Return [X, Y] of the center of cell containing provided text 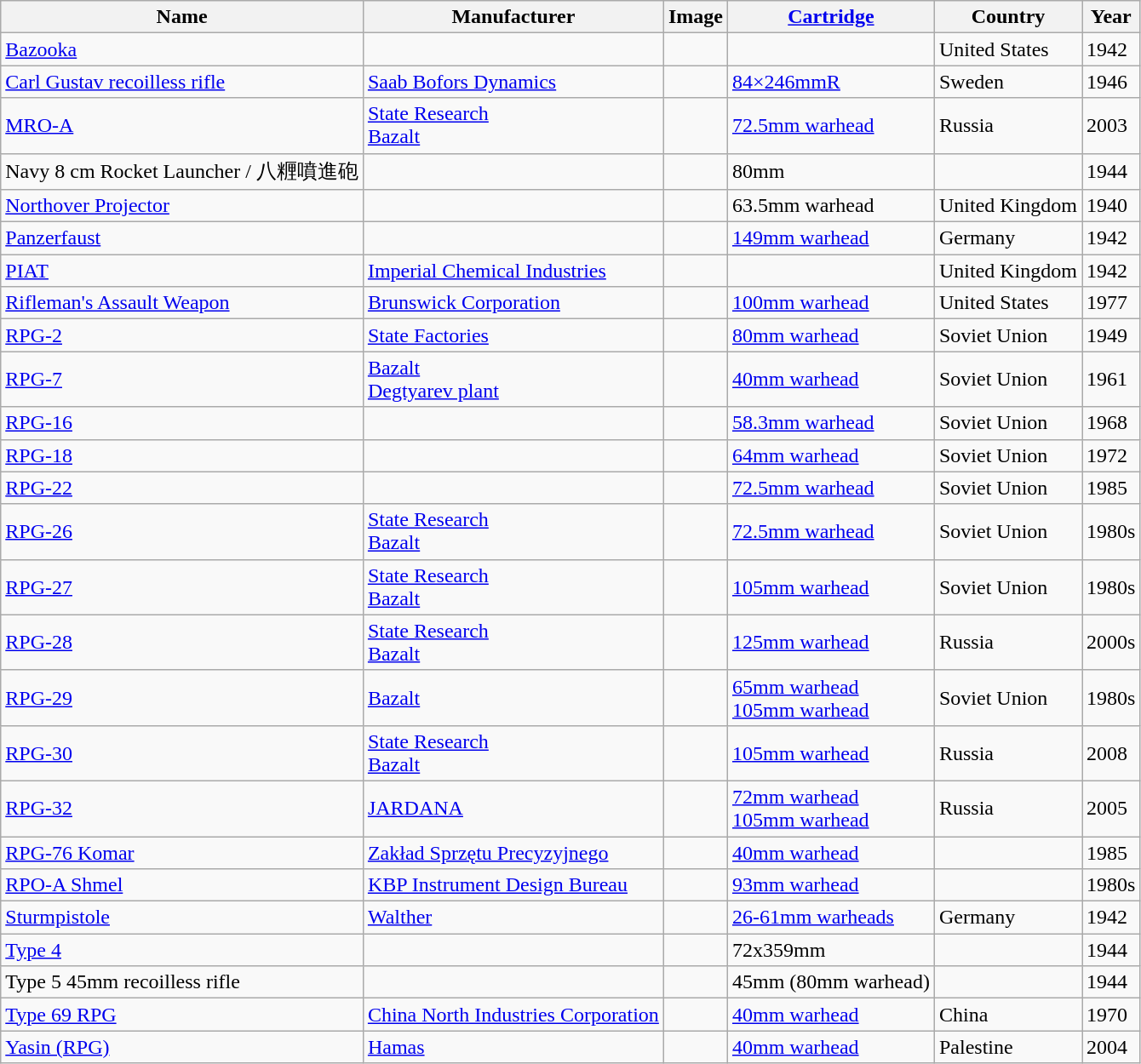
Northover Projector [182, 206]
100mm warhead [831, 303]
Walther [513, 918]
Rifleman's Assault Weapon [182, 303]
RPO-A Shmel [182, 885]
72mm warhead105mm warhead [831, 809]
1977 [1110, 303]
Cartridge [831, 17]
RPG-2 [182, 335]
2000s [1110, 642]
72x359mm [831, 950]
KBP Instrument Design Bureau [513, 885]
Brunswick Corporation [513, 303]
93mm warhead [831, 885]
2004 [1110, 1047]
China [1008, 1015]
1940 [1110, 206]
MRO-A [182, 126]
Type 4 [182, 950]
149mm warhead [831, 238]
64mm warhead [831, 455]
RPG-28 [182, 642]
Year [1110, 17]
Manufacturer [513, 17]
1961 [1110, 380]
Panzerfaust [182, 238]
JARDANA [513, 809]
2003 [1110, 126]
RPG-22 [182, 488]
Yasin (RPG) [182, 1047]
Sturmpistole [182, 918]
Hamas [513, 1047]
China North Industries Corporation [513, 1015]
RPG-18 [182, 455]
Palestine [1008, 1047]
RPG-16 [182, 423]
Type 5 45mm recoilless rifle [182, 982]
65mm warhead105mm warhead [831, 698]
BazaltDegtyarev plant [513, 380]
RPG-7 [182, 380]
RPG-27 [182, 587]
RPG-32 [182, 809]
125mm warhead [831, 642]
Navy 8 cm Rocket Launcher / 八糎噴進砲 [182, 172]
Type 69 RPG [182, 1015]
RPG-30 [182, 752]
1949 [1110, 335]
Bazooka [182, 49]
PIAT [182, 271]
80mm [831, 172]
1946 [1110, 82]
63.5mm warhead [831, 206]
26-61mm warheads [831, 918]
RPG-29 [182, 698]
State Factories [513, 335]
2005 [1110, 809]
Imperial Chemical Industries [513, 271]
1972 [1110, 455]
58.3mm warhead [831, 423]
1968 [1110, 423]
Name [182, 17]
RPG-76 Komar [182, 852]
Bazalt [513, 698]
Saab Bofors Dynamics [513, 82]
45mm (80mm warhead) [831, 982]
1970 [1110, 1015]
Country [1008, 17]
84×246mmR [831, 82]
80mm warhead [831, 335]
Carl Gustav recoilless rifle [182, 82]
Image [695, 17]
2008 [1110, 752]
RPG-26 [182, 531]
Zakład Sprzętu Precyzyjnego [513, 852]
Sweden [1008, 82]
